Search for the cell housing the specified text and yield its [x, y] center coordinate. 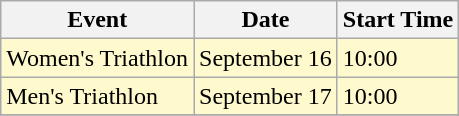
Start Time [398, 20]
Women's Triathlon [98, 58]
Men's Triathlon [98, 96]
Event [98, 20]
September 17 [266, 96]
Date [266, 20]
September 16 [266, 58]
